Locate the cell with the specified text and output its (x, y) center coordinate. 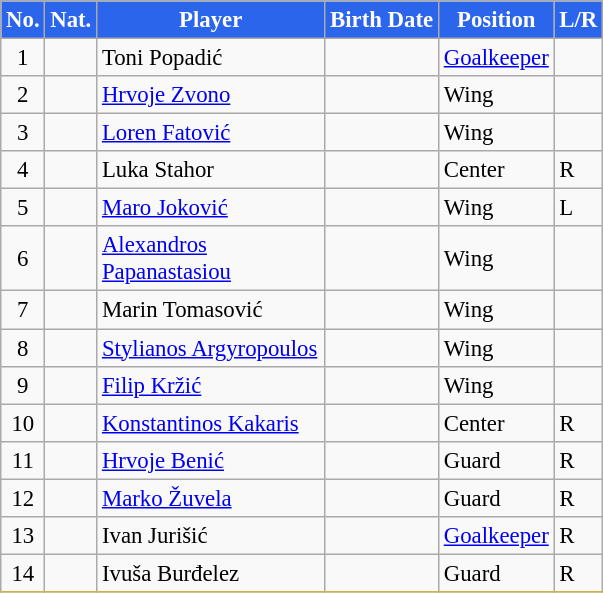
Ivan Jurišić (211, 536)
Hrvoje Benić (211, 460)
14 (23, 573)
9 (23, 385)
10 (23, 423)
L (578, 208)
11 (23, 460)
Toni Popadić (211, 58)
No. (23, 20)
8 (23, 348)
Konstantinos Kakaris (211, 423)
5 (23, 208)
Stylianos Argyropoulos (211, 348)
13 (23, 536)
Alexandros Papanastasiou (211, 258)
Position (496, 20)
L/R (578, 20)
3 (23, 133)
Marin Tomasović (211, 310)
12 (23, 498)
4 (23, 170)
Loren Fatović (211, 133)
Filip Kržić (211, 385)
1 (23, 58)
2 (23, 95)
Ivuša Burđelez (211, 573)
Marko Žuvela (211, 498)
7 (23, 310)
Birth Date (382, 20)
Maro Joković (211, 208)
Luka Stahor (211, 170)
6 (23, 258)
Nat. (71, 20)
Player (211, 20)
Hrvoje Zvono (211, 95)
